Provide the [x, y] coordinate of the cell's center where the given text is located.  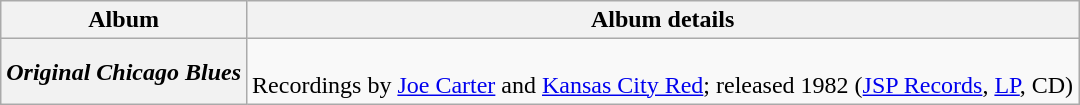
Recordings by Joe Carter and Kansas City Red; released 1982 (JSP Records, LP, CD) [663, 72]
Original Chicago Blues [124, 72]
Album [124, 20]
Album details [663, 20]
